Detect which cell encompasses the target text, then output its (X, Y) center coordinate. 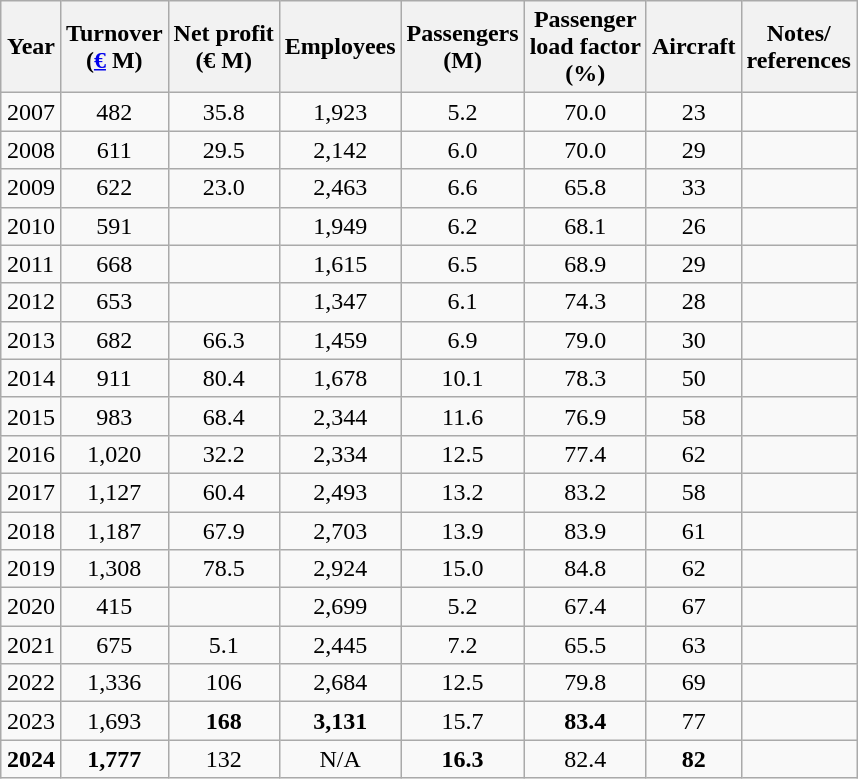
78.5 (224, 569)
983 (115, 416)
622 (115, 188)
1,923 (340, 112)
2,684 (340, 683)
15.0 (462, 569)
Net profit(€ M) (224, 47)
2007 (30, 112)
Passengers(M) (462, 47)
1,336 (115, 683)
11.6 (462, 416)
35.8 (224, 112)
2012 (30, 302)
2,699 (340, 607)
23.0 (224, 188)
1,459 (340, 340)
2,334 (340, 454)
67.4 (585, 607)
2,463 (340, 188)
28 (694, 302)
2,493 (340, 492)
1,615 (340, 264)
65.5 (585, 645)
Employees (340, 47)
82 (694, 759)
106 (224, 683)
69 (694, 683)
2009 (30, 188)
82.4 (585, 759)
77.4 (585, 454)
Aircraft (694, 47)
591 (115, 226)
80.4 (224, 378)
2,703 (340, 531)
2015 (30, 416)
77 (694, 721)
83.9 (585, 531)
611 (115, 150)
10.1 (462, 378)
2010 (30, 226)
682 (115, 340)
6.2 (462, 226)
7.2 (462, 645)
84.8 (585, 569)
83.2 (585, 492)
26 (694, 226)
66.3 (224, 340)
29.5 (224, 150)
2022 (30, 683)
13.2 (462, 492)
6.9 (462, 340)
32.2 (224, 454)
76.9 (585, 416)
2018 (30, 531)
2011 (30, 264)
16.3 (462, 759)
13.9 (462, 531)
67.9 (224, 531)
23 (694, 112)
2024 (30, 759)
1,347 (340, 302)
2,445 (340, 645)
Year (30, 47)
79.8 (585, 683)
83.4 (585, 721)
15.7 (462, 721)
33 (694, 188)
N/A (340, 759)
30 (694, 340)
2008 (30, 150)
74.3 (585, 302)
5.1 (224, 645)
61 (694, 531)
1,187 (115, 531)
168 (224, 721)
2017 (30, 492)
79.0 (585, 340)
2013 (30, 340)
2,924 (340, 569)
63 (694, 645)
2,344 (340, 416)
1,678 (340, 378)
2021 (30, 645)
1,127 (115, 492)
1,020 (115, 454)
2019 (30, 569)
675 (115, 645)
6.6 (462, 188)
2016 (30, 454)
Notes/references (798, 47)
1,693 (115, 721)
1,777 (115, 759)
482 (115, 112)
653 (115, 302)
3,131 (340, 721)
68.4 (224, 416)
78.3 (585, 378)
6.5 (462, 264)
1,308 (115, 569)
60.4 (224, 492)
50 (694, 378)
415 (115, 607)
911 (115, 378)
6.1 (462, 302)
68.9 (585, 264)
67 (694, 607)
65.8 (585, 188)
Passengerload factor(%) (585, 47)
1,949 (340, 226)
2014 (30, 378)
2023 (30, 721)
Turnover(€ M) (115, 47)
2020 (30, 607)
2,142 (340, 150)
132 (224, 759)
6.0 (462, 150)
68.1 (585, 226)
668 (115, 264)
